From the cell containing the given text, extract its center point as [X, Y] coordinate. 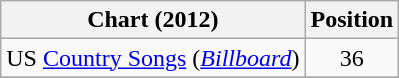
Position [352, 20]
36 [352, 58]
US Country Songs (Billboard) [153, 58]
Chart (2012) [153, 20]
